Output the (x, y) coordinate of the center of the cell containing the given text.  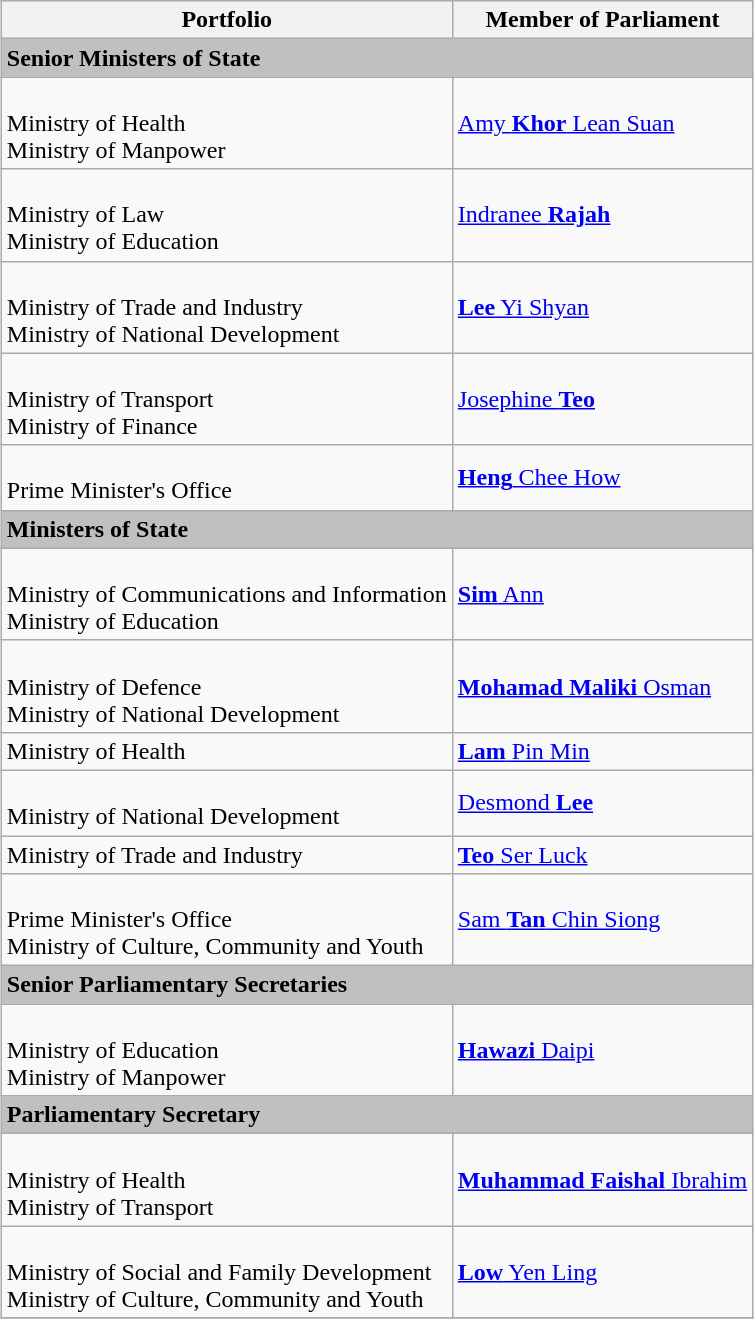
Ministry of Transport Ministry of Finance (226, 399)
Heng Chee How (602, 478)
Parliamentary Secretary (376, 1115)
Muhammad Faishal Ibrahim (602, 1180)
Prime Minister's Office (226, 478)
Member of Parliament (602, 20)
Ministry of Social and Family Development Ministry of Culture, Community and Youth (226, 1272)
Amy Khor Lean Suan (602, 123)
Ministers of State (376, 529)
Hawazi Daipi (602, 1050)
Ministry of Communications and Information Ministry of Education (226, 594)
Senior Ministers of State (376, 58)
Ministry of Trade and Industry (226, 855)
Mohamad Maliki Osman (602, 686)
Josephine Teo (602, 399)
Sam Tan Chin Siong (602, 920)
Portfolio (226, 20)
Ministry of Education Ministry of Manpower (226, 1050)
Ministry of Health (226, 751)
Ministry of Trade and Industry Ministry of National Development (226, 307)
Ministry of Defence Ministry of National Development (226, 686)
Prime Minister's Office Ministry of Culture, Community and Youth (226, 920)
Lee Yi Shyan (602, 307)
Low Yen Ling (602, 1272)
Desmond Lee (602, 802)
Indranee Rajah (602, 215)
Ministry of Health Ministry of Manpower (226, 123)
Teo Ser Luck (602, 855)
Senior Parliamentary Secretaries (376, 985)
Ministry of Health Ministry of Transport (226, 1180)
Ministry of National Development (226, 802)
Ministry of Law Ministry of Education (226, 215)
Lam Pin Min (602, 751)
Sim Ann (602, 594)
